Detect which cell encompasses the target text, then output its [X, Y] center coordinate. 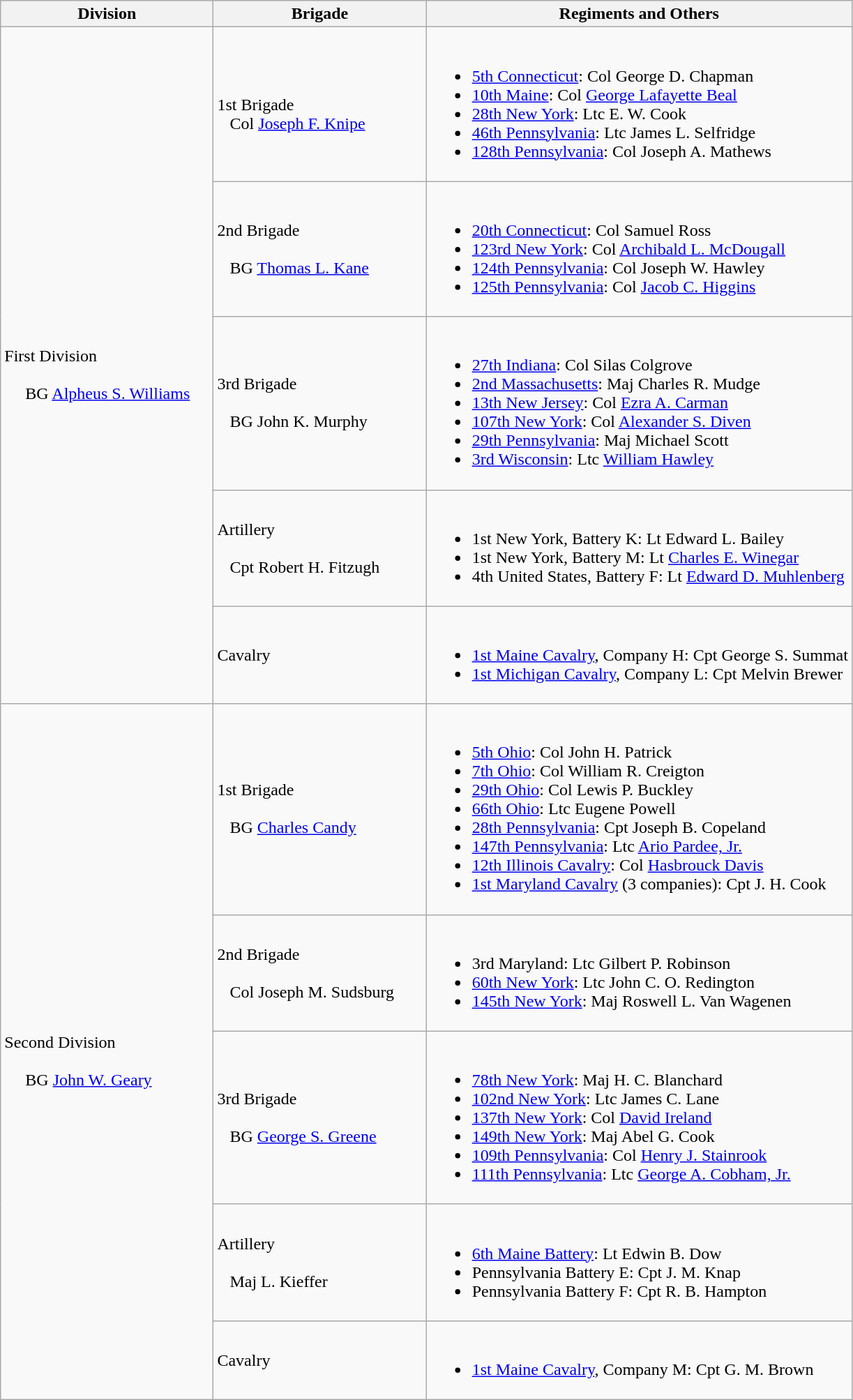
First Division BG Alpheus S. Williams [107, 366]
Artillery Cpt Robert H. Fitzugh [319, 548]
1st New York, Battery K: Lt Edward L. Bailey1st New York, Battery M: Lt Charles E. Winegar4th United States, Battery F: Lt Edward D. Muhlenberg [639, 548]
Brigade [319, 14]
3rd Maryland: Ltc Gilbert P. Robinson60th New York: Ltc John C. O. Redington145th New York: Maj Roswell L. Van Wagenen [639, 972]
3rd Brigade BG George S. Greene [319, 1117]
Second Division BG John W. Geary [107, 1052]
1st Brigade Col Joseph F. Knipe [319, 105]
Regiments and Others [639, 14]
1st Maine Cavalry, Company M: Cpt G. M. Brown [639, 1360]
2nd Brigade BG Thomas L. Kane [319, 249]
1st Brigade BG Charles Candy [319, 809]
1st Maine Cavalry, Company H: Cpt George S. Summat1st Michigan Cavalry, Company L: Cpt Melvin Brewer [639, 655]
Division [107, 14]
6th Maine Battery: Lt Edwin B. DowPennsylvania Battery E: Cpt J. M. KnapPennsylvania Battery F: Cpt R. B. Hampton [639, 1263]
Artillery Maj L. Kieffer [319, 1263]
3rd Brigade BG John K. Murphy [319, 403]
2nd Brigade Col Joseph M. Sudsburg [319, 972]
